Return (X, Y) of the center of cell containing provided text 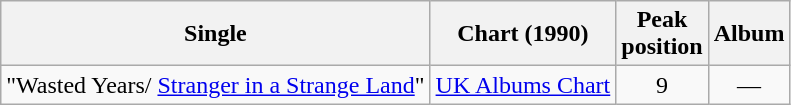
— (749, 85)
Peakposition (662, 34)
"Wasted Years/ Stranger in a Strange Land" (216, 85)
Single (216, 34)
UK Albums Chart (523, 85)
Chart (1990) (523, 34)
Album (749, 34)
9 (662, 85)
